Provide the [X, Y] coordinate of the cell's center where the given text is located.  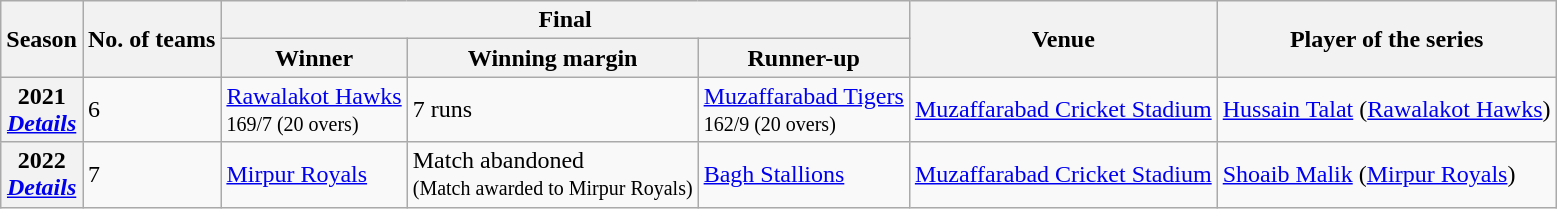
6 [151, 110]
Bagh Stallions [804, 174]
Final [565, 20]
Season [42, 39]
2022Details [42, 174]
Winner [314, 58]
7 [151, 174]
No. of teams [151, 39]
Venue [1063, 39]
2021Details [42, 110]
Match abandoned(Match awarded to Mirpur Royals) [552, 174]
Shoaib Malik (Mirpur Royals) [1386, 174]
Muzaffarabad Tigers162/9 (20 overs) [804, 110]
7 runs [552, 110]
Winning margin [552, 58]
Player of the series [1386, 39]
Runner-up [804, 58]
Rawalakot Hawks169/7 (20 overs) [314, 110]
Mirpur Royals [314, 174]
Hussain Talat (Rawalakot Hawks) [1386, 110]
